Extract the (x, y) coordinate from the center of the cell holding the provided text.  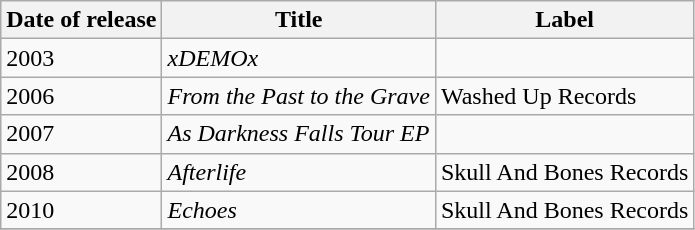
Echoes (298, 210)
Washed Up Records (564, 96)
From the Past to the Grave (298, 96)
2010 (82, 210)
2003 (82, 58)
Label (564, 20)
xDEMOx (298, 58)
2007 (82, 134)
2008 (82, 172)
Afterlife (298, 172)
Title (298, 20)
Date of release (82, 20)
2006 (82, 96)
As Darkness Falls Tour EP (298, 134)
